Capture the cell that displays the provided text and extract its [x, y] central coordinate. 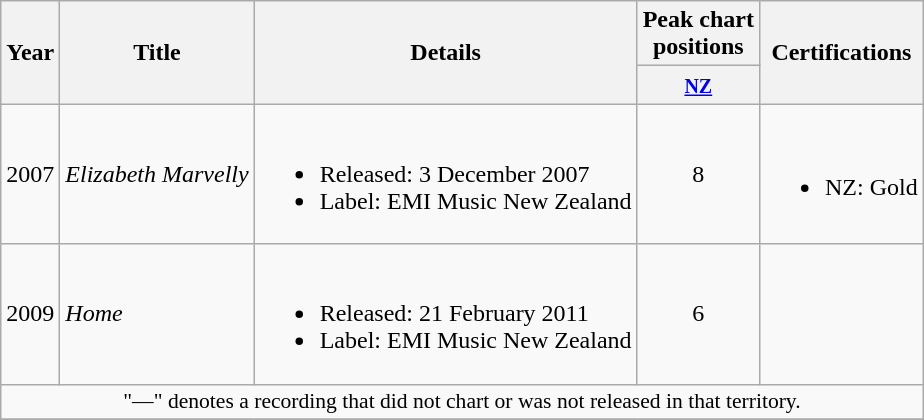
Home [157, 314]
Elizabeth Marvelly [157, 174]
Released: 3 December 2007Label: EMI Music New Zealand [446, 174]
2007 [30, 174]
Details [446, 52]
Year [30, 52]
Certifications [841, 52]
2009 [30, 314]
Released: 21 February 2011Label: EMI Music New Zealand [446, 314]
8 [698, 174]
"—" denotes a recording that did not chart or was not released in that territory. [462, 402]
6 [698, 314]
NZ [698, 85]
Title [157, 52]
NZ: Gold [841, 174]
Peak chartpositions [698, 34]
